Find where the given text appears and provide that cell's center as (X, Y) coordinate. 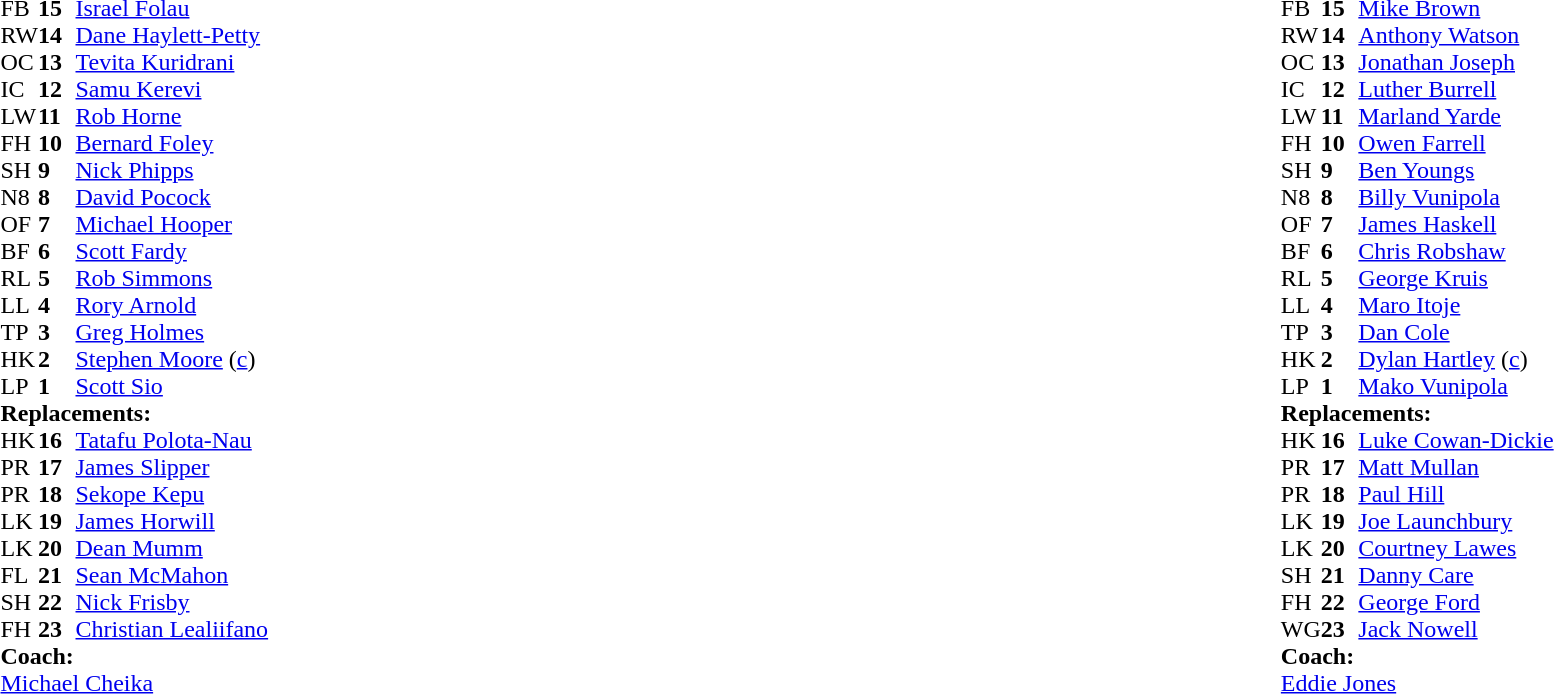
James Haskell (1456, 224)
Sean McMahon (172, 576)
Luke Cowan-Dickie (1456, 440)
Mako Vunipola (1456, 386)
Samu Kerevi (172, 90)
WG (1301, 630)
Danny Care (1456, 576)
Sekope Kepu (172, 494)
Dean Mumm (172, 548)
Matt Mullan (1456, 468)
George Kruis (1456, 278)
Michael Hooper (172, 224)
Luther Burrell (1456, 90)
Stephen Moore (c) (172, 360)
Jack Nowell (1456, 630)
Paul Hill (1456, 494)
James Slipper (172, 468)
Tevita Kuridrani (172, 62)
Chris Robshaw (1456, 252)
Anthony Watson (1456, 36)
Nick Frisby (172, 602)
Rob Horne (172, 116)
Dan Cole (1456, 332)
Marland Yarde (1456, 116)
Jonathan Joseph (1456, 62)
Bernard Foley (172, 144)
Owen Farrell (1456, 144)
Nick Phipps (172, 170)
Greg Holmes (172, 332)
Courtney Lawes (1456, 548)
James Horwill (172, 522)
FL (19, 576)
Billy Vunipola (1456, 198)
Dane Haylett-Petty (172, 36)
Dylan Hartley (c) (1456, 360)
Ben Youngs (1456, 170)
Scott Sio (172, 386)
Scott Fardy (172, 252)
Christian Lealiifano (172, 630)
Maro Itoje (1456, 306)
Rory Arnold (172, 306)
Tatafu Polota-Nau (172, 440)
George Ford (1456, 602)
Rob Simmons (172, 278)
Joe Launchbury (1456, 522)
David Pocock (172, 198)
